Extract the (X, Y) coordinate from the center of the cell holding the provided text.  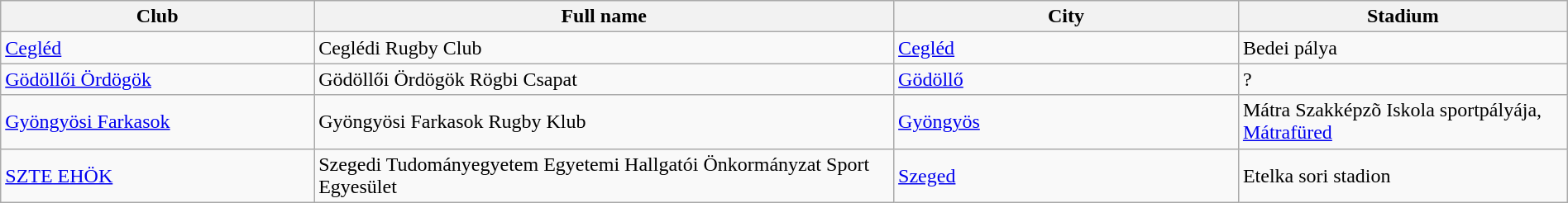
? (1403, 79)
Gyöngyös (1067, 122)
Gyöngyösi Farkasok Rugby Klub (604, 122)
Gödöllői Ördögök (157, 79)
Bedei pálya (1403, 48)
Gyöngyösi Farkasok (157, 122)
Full name (604, 17)
SZTE EHÖK (157, 175)
Gödöllő (1067, 79)
Club (157, 17)
Mátra Szakképzõ Iskola sportpályája, Mátrafüred (1403, 122)
Etelka sori stadion (1403, 175)
Stadium (1403, 17)
Szeged (1067, 175)
Gödöllői Ördögök Rögbi Csapat (604, 79)
City (1067, 17)
Ceglédi Rugby Club (604, 48)
Szegedi Tudományegyetem Egyetemi Hallgatói Önkormányzat Sport Egyesület (604, 175)
